Capture the cell that displays the provided text and extract its (x, y) central coordinate. 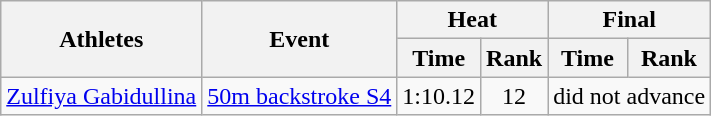
Event (300, 39)
Zulfiya Gabidullina (102, 96)
Heat (472, 20)
12 (514, 96)
1:10.12 (439, 96)
Final (630, 20)
50m backstroke S4 (300, 96)
did not advance (630, 96)
Athletes (102, 39)
